Return the [X, Y] coordinate for the center point of the cell that contains the specified text.  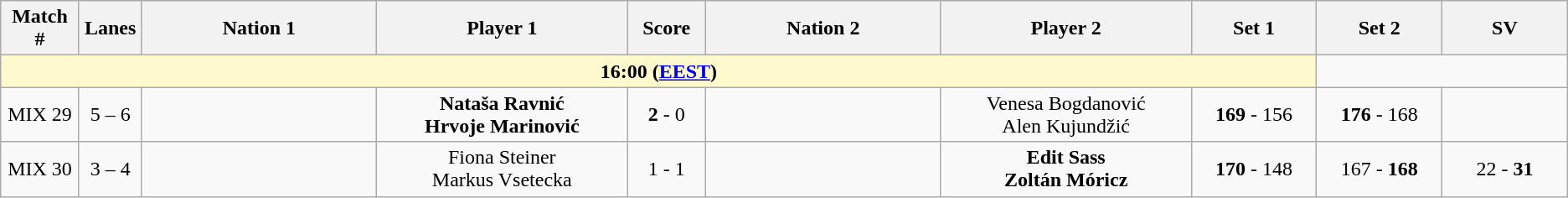
Nation 1 [260, 29]
1 - 1 [667, 169]
170 - 148 [1254, 169]
16:00 (EEST) [658, 71]
Fiona Steiner Markus Vsetecka [503, 169]
Player 1 [503, 29]
Nataša Ravnić Hrvoje Marinović [503, 114]
Nation 2 [823, 29]
3 – 4 [111, 169]
Lanes [111, 29]
169 - 156 [1254, 114]
22 - 31 [1505, 169]
176 - 168 [1380, 114]
167 - 168 [1380, 169]
MIX 30 [40, 169]
Score [667, 29]
2 - 0 [667, 114]
Match # [40, 29]
MIX 29 [40, 114]
Set 2 [1380, 29]
Player 2 [1065, 29]
5 – 6 [111, 114]
Edit Sass Zoltán Móricz [1065, 169]
SV [1505, 29]
Venesa Bogdanović Alen Kujundžić [1065, 114]
Set 1 [1254, 29]
